Output the [X, Y] coordinate of the center of the cell containing the given text.  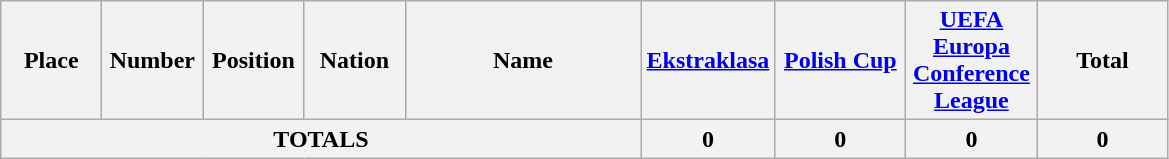
UEFA Europa Conference League [972, 60]
Place [52, 60]
Number [152, 60]
Nation [354, 60]
Position [254, 60]
TOTALS [321, 139]
Total [1102, 60]
Ekstraklasa [708, 60]
Polish Cup [840, 60]
Name [523, 60]
